Return [X, Y] of the center of cell containing provided text 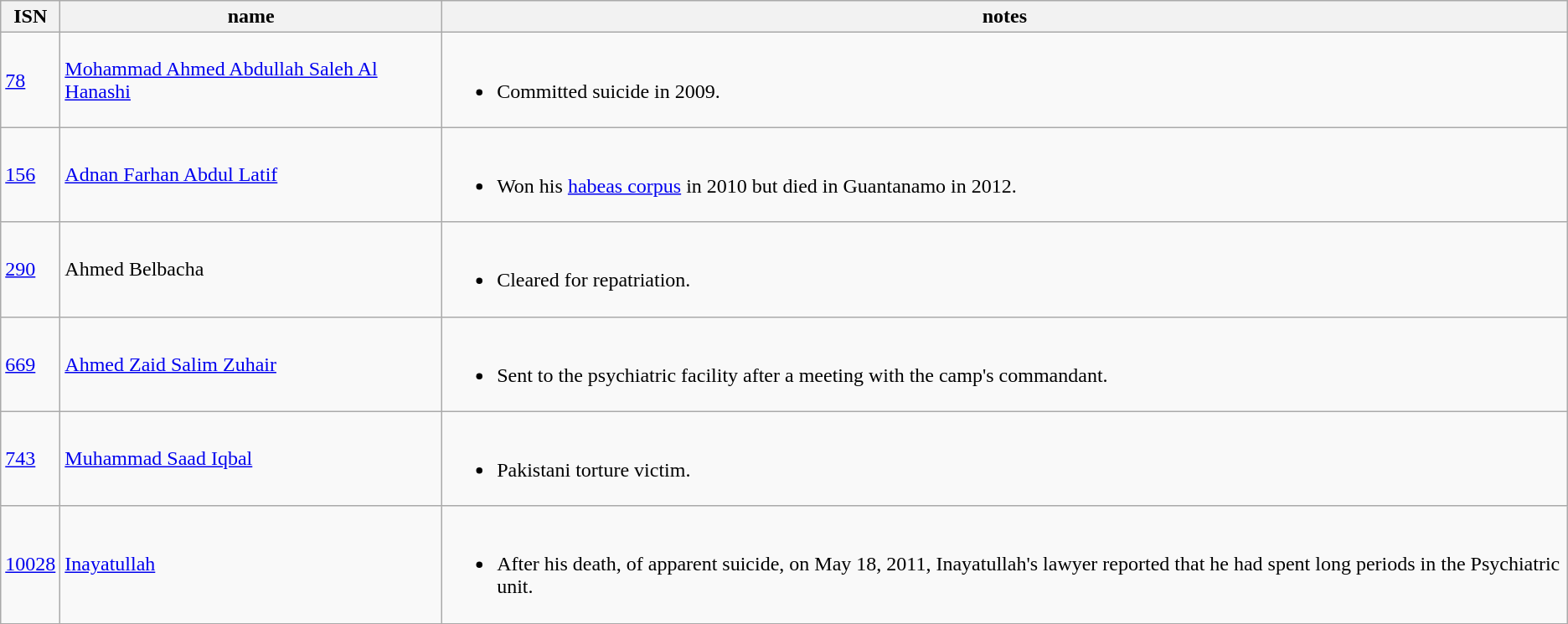
10028 [30, 565]
743 [30, 459]
290 [30, 270]
156 [30, 174]
Committed suicide in 2009. [1005, 80]
Inayatullah [251, 565]
Ahmed Zaid Salim Zuhair [251, 364]
Sent to the psychiatric facility after a meeting with the camp's commandant. [1005, 364]
Adnan Farhan Abdul Latif [251, 174]
notes [1005, 17]
Mohammad Ahmed Abdullah Saleh Al Hanashi [251, 80]
ISN [30, 17]
Cleared for repatriation. [1005, 270]
Muhammad Saad Iqbal [251, 459]
Won his habeas corpus in 2010 but died in Guantanamo in 2012. [1005, 174]
Ahmed Belbacha [251, 270]
name [251, 17]
78 [30, 80]
After his death, of apparent suicide, on May 18, 2011, Inayatullah's lawyer reported that he had spent long periods in the Psychiatric unit. [1005, 565]
Pakistani torture victim. [1005, 459]
669 [30, 364]
